Return the [X, Y] coordinate for the center point of the cell that contains the specified text.  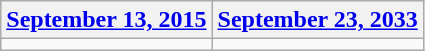
September 13, 2015 [106, 20]
September 23, 2033 [318, 20]
